Find where the given text appears and provide that cell's center as (x, y) coordinate. 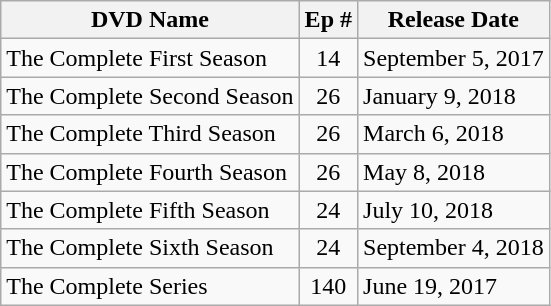
The Complete Fourth Season (150, 172)
The Complete Third Season (150, 134)
14 (328, 58)
140 (328, 286)
September 4, 2018 (454, 248)
Ep # (328, 20)
The Complete Sixth Season (150, 248)
The Complete Second Season (150, 96)
DVD Name (150, 20)
June 19, 2017 (454, 286)
January 9, 2018 (454, 96)
July 10, 2018 (454, 210)
May 8, 2018 (454, 172)
Release Date (454, 20)
The Complete First Season (150, 58)
The Complete Fifth Season (150, 210)
The Complete Series (150, 286)
September 5, 2017 (454, 58)
March 6, 2018 (454, 134)
